Output the (x, y) coordinate of the center of the cell containing the given text.  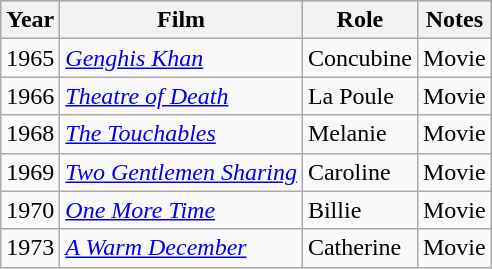
Catherine (360, 248)
Genghis Khan (182, 58)
Notes (454, 20)
1968 (30, 134)
Film (182, 20)
Year (30, 20)
Melanie (360, 134)
One More Time (182, 210)
The Touchables (182, 134)
1973 (30, 248)
Theatre of Death (182, 96)
Concubine (360, 58)
Caroline (360, 172)
1970 (30, 210)
Two Gentlemen Sharing (182, 172)
A Warm December (182, 248)
1966 (30, 96)
Role (360, 20)
1965 (30, 58)
Billie (360, 210)
La Poule (360, 96)
1969 (30, 172)
